From the cell containing the given text, extract its center point as (X, Y) coordinate. 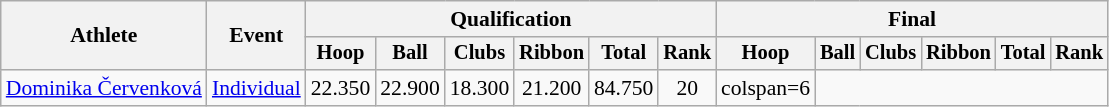
22.900 (410, 88)
21.200 (552, 88)
Individual (256, 88)
colspan=6 (766, 88)
Dominika Červenková (104, 88)
84.750 (624, 88)
22.350 (340, 88)
18.300 (480, 88)
Qualification (511, 19)
Event (256, 36)
20 (687, 88)
Final (912, 19)
Athlete (104, 36)
